Output the (x, y) coordinate of the center of the cell containing the given text.  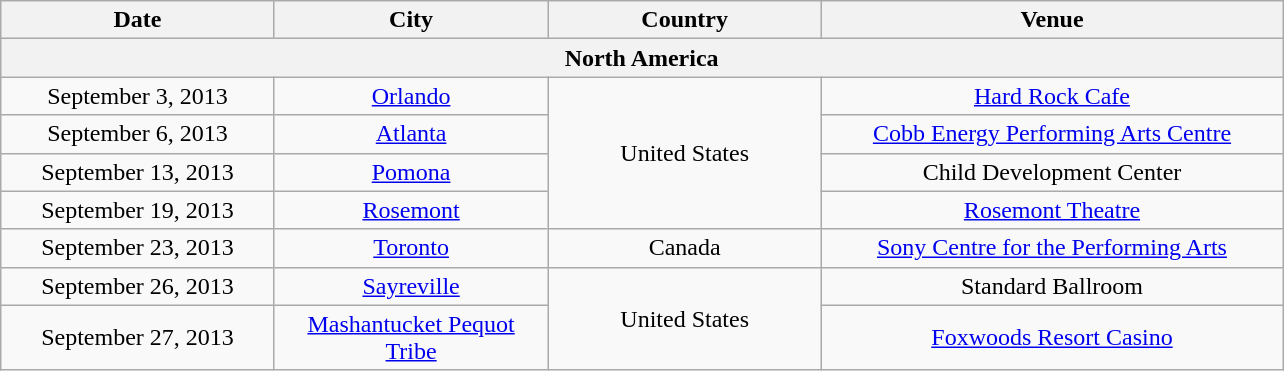
Rosemont Theatre (1052, 210)
Rosemont (411, 210)
Canada (685, 248)
September 6, 2013 (138, 134)
Sayreville (411, 286)
September 26, 2013 (138, 286)
North America (642, 58)
September 13, 2013 (138, 172)
September 19, 2013 (138, 210)
Atlanta (411, 134)
September 27, 2013 (138, 338)
Hard Rock Cafe (1052, 96)
Standard Ballroom (1052, 286)
Toronto (411, 248)
Date (138, 20)
Country (685, 20)
September 23, 2013 (138, 248)
September 3, 2013 (138, 96)
Mashantucket Pequot Tribe (411, 338)
Venue (1052, 20)
Child Development Center (1052, 172)
Foxwoods Resort Casino (1052, 338)
Orlando (411, 96)
City (411, 20)
Cobb Energy Performing Arts Centre (1052, 134)
Pomona (411, 172)
Sony Centre for the Performing Arts (1052, 248)
